Extract the (x, y) coordinate from the center of the cell holding the provided text.  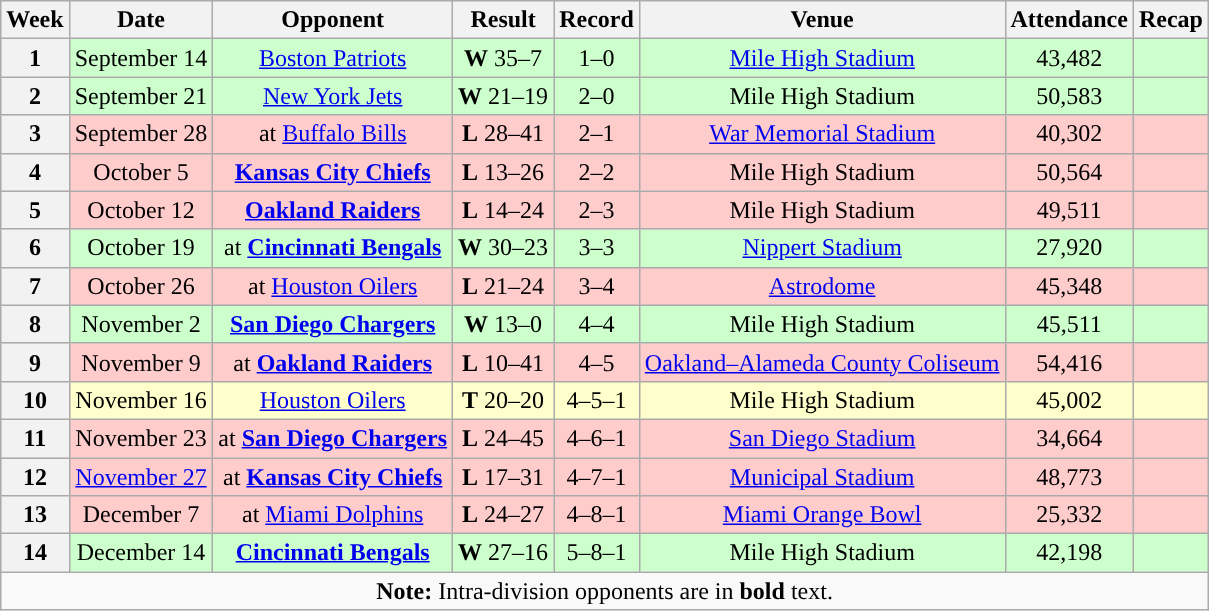
W 13–0 (504, 324)
September 21 (141, 96)
3 (35, 134)
W 35–7 (504, 58)
8 (35, 324)
27,920 (1069, 248)
December 7 (141, 515)
November 2 (141, 324)
at Buffalo Bills (333, 134)
Oakland Raiders (333, 210)
2–1 (597, 134)
4–5 (597, 362)
Kansas City Chiefs (333, 172)
2–0 (597, 96)
Houston Oilers (333, 400)
December 14 (141, 553)
L 10–41 (504, 362)
11 (35, 438)
October 12 (141, 210)
Miami Orange Bowl (822, 515)
Week (35, 20)
Astrodome (822, 286)
San Diego Chargers (333, 324)
4–8–1 (597, 515)
2–3 (597, 210)
54,416 (1069, 362)
25,332 (1069, 515)
43,482 (1069, 58)
5–8–1 (597, 553)
New York Jets (333, 96)
45,348 (1069, 286)
L 13–26 (504, 172)
Date (141, 20)
at San Diego Chargers (333, 438)
45,002 (1069, 400)
3–3 (597, 248)
October 26 (141, 286)
Result (504, 20)
34,664 (1069, 438)
45,511 (1069, 324)
4–4 (597, 324)
Record (597, 20)
6 (35, 248)
Opponent (333, 20)
L 21–24 (504, 286)
2 (35, 96)
T 20–20 (504, 400)
October 5 (141, 172)
4–5–1 (597, 400)
Venue (822, 20)
50,583 (1069, 96)
10 (35, 400)
L 24–27 (504, 515)
W 30–23 (504, 248)
at Kansas City Chiefs (333, 477)
Nippert Stadium (822, 248)
7 (35, 286)
W 27–16 (504, 553)
1–0 (597, 58)
Note: Intra-division opponents are in bold text. (605, 591)
4 (35, 172)
at Cincinnati Bengals (333, 248)
at Miami Dolphins (333, 515)
Attendance (1069, 20)
at Houston Oilers (333, 286)
Recap (1170, 20)
November 23 (141, 438)
3–4 (597, 286)
9 (35, 362)
September 14 (141, 58)
Oakland–Alameda County Coliseum (822, 362)
1 (35, 58)
September 28 (141, 134)
4–7–1 (597, 477)
November 16 (141, 400)
October 19 (141, 248)
L 28–41 (504, 134)
14 (35, 553)
12 (35, 477)
L 24–45 (504, 438)
49,511 (1069, 210)
Boston Patriots (333, 58)
W 21–19 (504, 96)
13 (35, 515)
42,198 (1069, 553)
at Oakland Raiders (333, 362)
50,564 (1069, 172)
2–2 (597, 172)
4–6–1 (597, 438)
L 17–31 (504, 477)
San Diego Stadium (822, 438)
November 9 (141, 362)
November 27 (141, 477)
5 (35, 210)
L 14–24 (504, 210)
Municipal Stadium (822, 477)
War Memorial Stadium (822, 134)
48,773 (1069, 477)
Cincinnati Bengals (333, 553)
40,302 (1069, 134)
